Scan for the cell matching the given text and deliver its (x, y) coordinate at center. 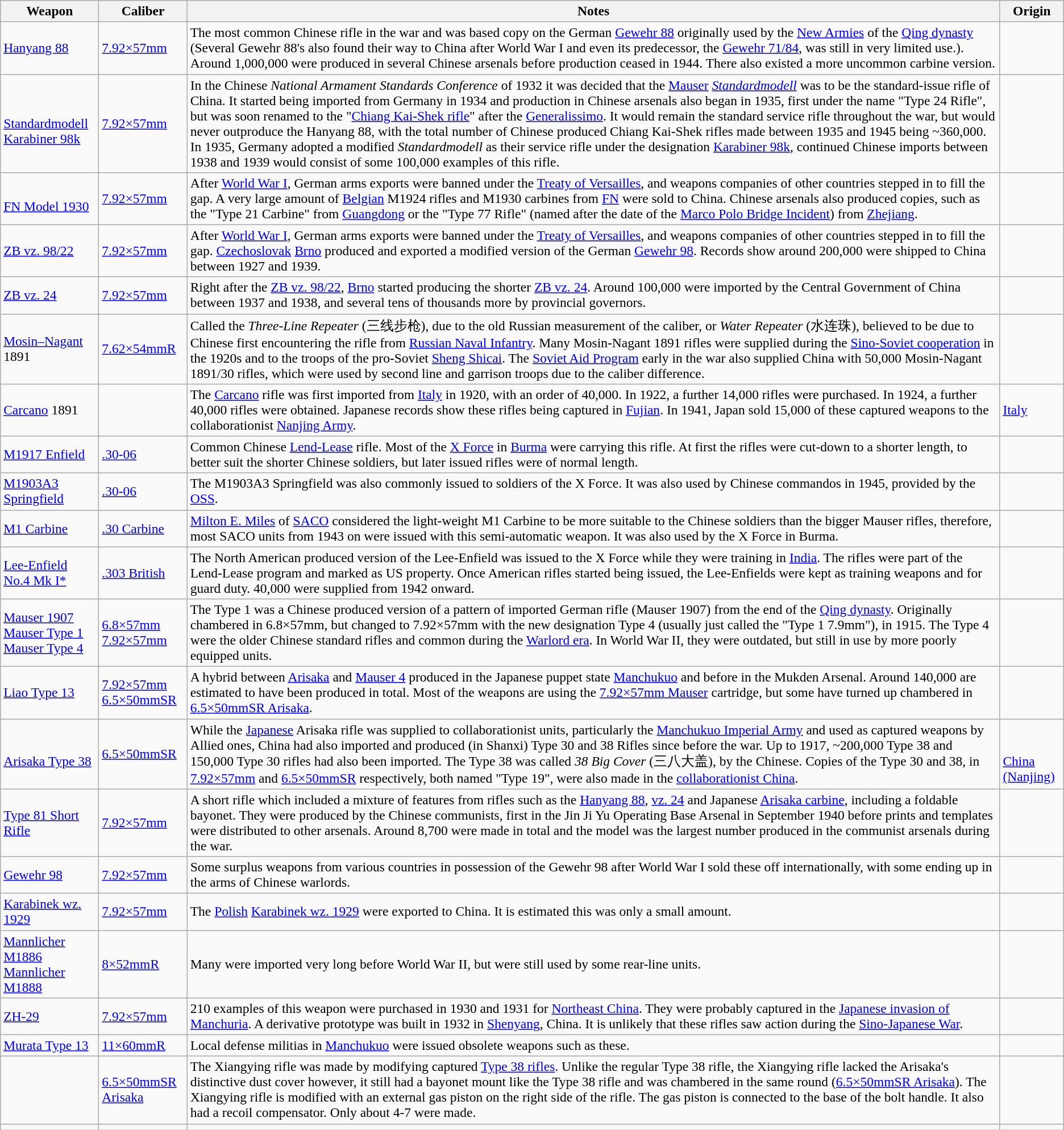
.30 Carbine (143, 529)
8×52mmR (143, 964)
Weapon (50, 11)
11×60mmR (143, 1045)
Mosin–Nagant 1891 (50, 349)
Italy (1032, 410)
Murata Type 13 (50, 1045)
Type 81 Short Rifle (50, 823)
M1 Carbine (50, 529)
ZB vz. 24 (50, 296)
FN Model 1930 (50, 198)
Mauser 1907Mauser Type 1Mauser Type 4 (50, 632)
7.62×54mmR (143, 349)
Gewehr 98 (50, 874)
ZB vz. 98/22 (50, 251)
7.92×57mm6.5×50mmSR (143, 692)
Carcano 1891 (50, 410)
China (Nanjing) (1032, 754)
.303 British (143, 573)
Caliber (143, 11)
Hanyang 88 (50, 48)
Arisaka Type 38 (50, 754)
The M1903A3 Springfield was also commonly issued to soldiers of the X Force. It was also used by Chinese commandos in 1945, provided by the OSS. (593, 491)
The Polish Karabinek wz. 1929 were exported to China. It is estimated this was only a small amount. (593, 912)
StandardmodellKarabiner 98k (50, 123)
6.8×57mm7.92×57mm (143, 632)
Karabinek wz. 1929 (50, 912)
ZH-29 (50, 1016)
Local defense militias in Manchukuo were issued obsolete weapons such as these. (593, 1045)
6.5×50mmSR Arisaka (143, 1090)
M1917 Enfield (50, 455)
Liao Type 13 (50, 692)
Lee-Enfield No.4 Mk I* (50, 573)
Notes (593, 11)
6.5×50mmSR (143, 754)
M1903A3 Springfield (50, 491)
Origin (1032, 11)
Many were imported very long before World War II, but were still used by some rear-line units. (593, 964)
Mannlicher M1886Mannlicher M1888 (50, 964)
